Scan for the cell matching the given text and deliver its [X, Y] coordinate at center. 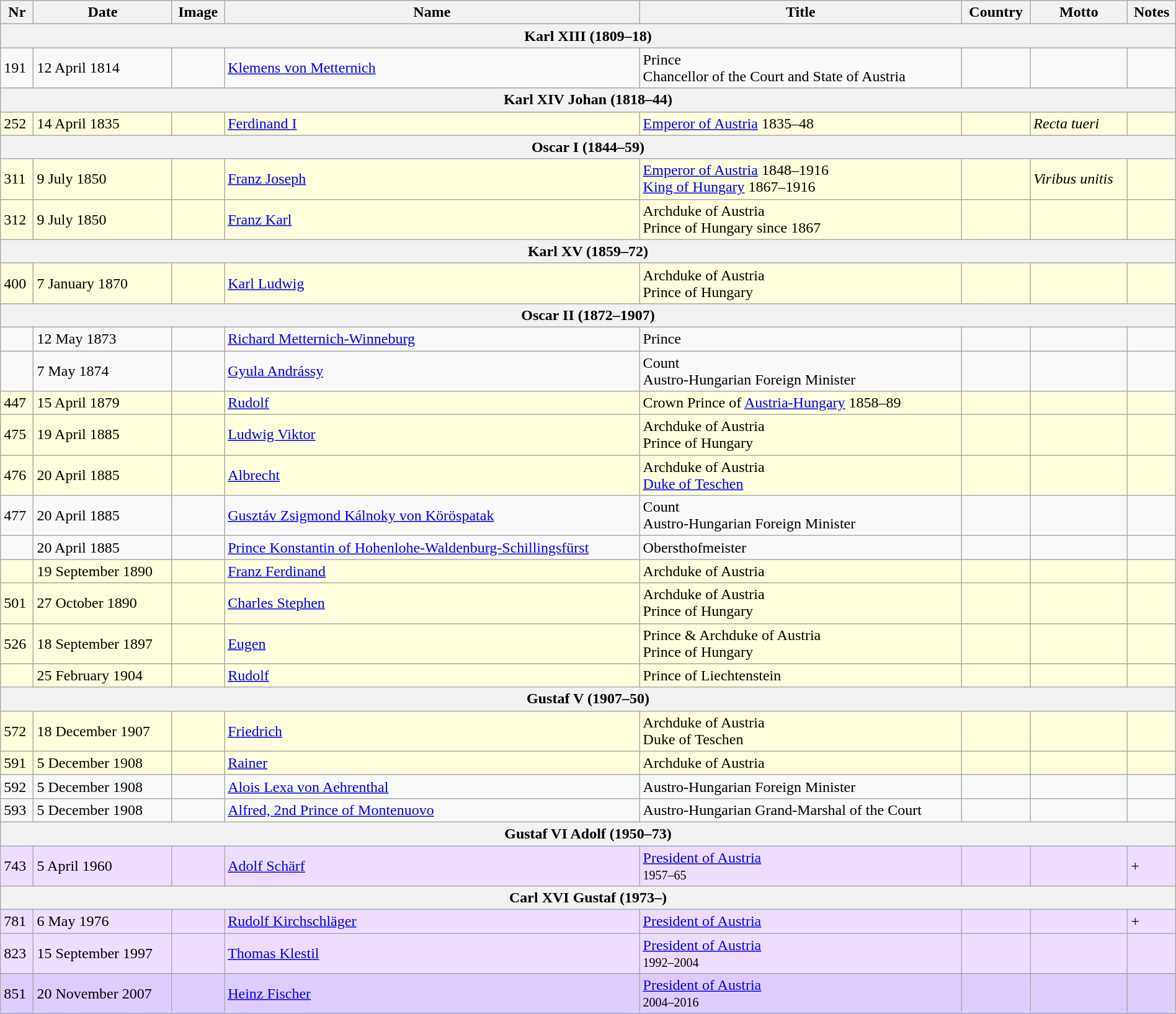
Albrecht [432, 475]
Klemens von Metternich [432, 68]
Obersthofmeister [800, 548]
Prince [800, 339]
591 [17, 763]
Notes [1151, 12]
Archduke of Austria Duke of Teschen [800, 475]
President of Austria1957–65 [800, 866]
Emperor of Austria 1835–48 [800, 123]
781 [17, 922]
Thomas Klestil [432, 954]
823 [17, 954]
Date [103, 12]
14 April 1835 [103, 123]
Nr [17, 12]
476 [17, 475]
Country [996, 12]
19 September 1890 [103, 571]
311 [17, 179]
Image [198, 12]
Gusztáv Zsigmond Kálnoky von Köröspatak [432, 516]
Alfred, 2nd Prince of Montenuovo [432, 810]
18 September 1897 [103, 644]
President of Austria1992–2004 [800, 954]
7 January 1870 [103, 283]
477 [17, 516]
Karl XIII (1809–18) [588, 36]
Oscar I (1844–59) [588, 147]
Charles Stephen [432, 603]
Franz Ferdinand [432, 571]
Archduke of AustriaDuke of Teschen [800, 731]
7 May 1874 [103, 371]
Viribus unitis [1079, 179]
400 [17, 283]
447 [17, 403]
Karl XIV Johan (1818–44) [588, 100]
Gyula Andrássy [432, 371]
Prince of Liechtenstein [800, 675]
Karl XV (1859–72) [588, 251]
Adolf Schärf [432, 866]
Gustaf V (1907–50) [588, 699]
15 April 1879 [103, 403]
Austro-Hungarian Foreign Minister [800, 786]
572 [17, 731]
Heinz Fischer [432, 994]
526 [17, 644]
593 [17, 810]
851 [17, 994]
20 November 2007 [103, 994]
12 May 1873 [103, 339]
Eugen [432, 644]
Friedrich [432, 731]
6 May 1976 [103, 922]
191 [17, 68]
Gustaf VI Adolf (1950–73) [588, 834]
PrinceChancellor of the Court and State of Austria [800, 68]
252 [17, 123]
Alois Lexa von Aehrenthal [432, 786]
501 [17, 603]
Motto [1079, 12]
Rudolf Kirchschläger [432, 922]
Emperor of Austria 1848–1916King of Hungary 1867–1916 [800, 179]
Ludwig Viktor [432, 435]
Carl XVI Gustaf (1973–) [588, 898]
Franz Joseph [432, 179]
Title [800, 12]
Prince Konstantin of Hohenlohe-Waldenburg-Schillingsfürst [432, 548]
Richard Metternich-Winneburg [432, 339]
Prince & Archduke of AustriaPrince of Hungary [800, 644]
27 October 1890 [103, 603]
Archduke of AustriaPrince of Hungary since 1867 [800, 220]
President of Austria [800, 922]
President of Austria2004–2016 [800, 994]
Name [432, 12]
743 [17, 866]
Austro-Hungarian Grand-Marshal of the Court [800, 810]
312 [17, 220]
12 April 1814 [103, 68]
Karl Ludwig [432, 283]
475 [17, 435]
15 September 1997 [103, 954]
25 February 1904 [103, 675]
19 April 1885 [103, 435]
Crown Prince of Austria-Hungary 1858–89 [800, 403]
Recta tueri [1079, 123]
18 December 1907 [103, 731]
Rainer [432, 763]
5 April 1960 [103, 866]
Franz Karl [432, 220]
Ferdinand I [432, 123]
Oscar II (1872–1907) [588, 315]
592 [17, 786]
